Return the [x, y] coordinate for the center point of the cell that contains the specified text.  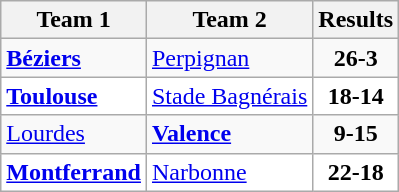
22-18 [356, 172]
Perpignan [229, 58]
Béziers [74, 58]
Valence [229, 134]
Team 1 [74, 20]
9-15 [356, 134]
Montferrand [74, 172]
Toulouse [74, 96]
Stade Bagnérais [229, 96]
Lourdes [74, 134]
Narbonne [229, 172]
Team 2 [229, 20]
18-14 [356, 96]
Results [356, 20]
26-3 [356, 58]
